Search for the cell housing the specified text and yield its (X, Y) center coordinate. 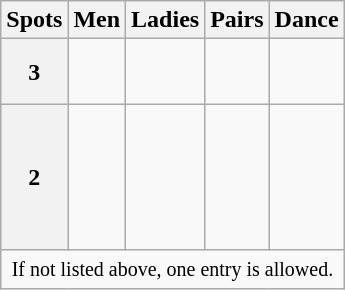
Ladies (166, 20)
2 (34, 177)
Pairs (237, 20)
3 (34, 72)
Spots (34, 20)
If not listed above, one entry is allowed. (172, 269)
Dance (306, 20)
Men (97, 20)
